Determine the [X, Y] coordinate at the center of the cell enclosing the given text.  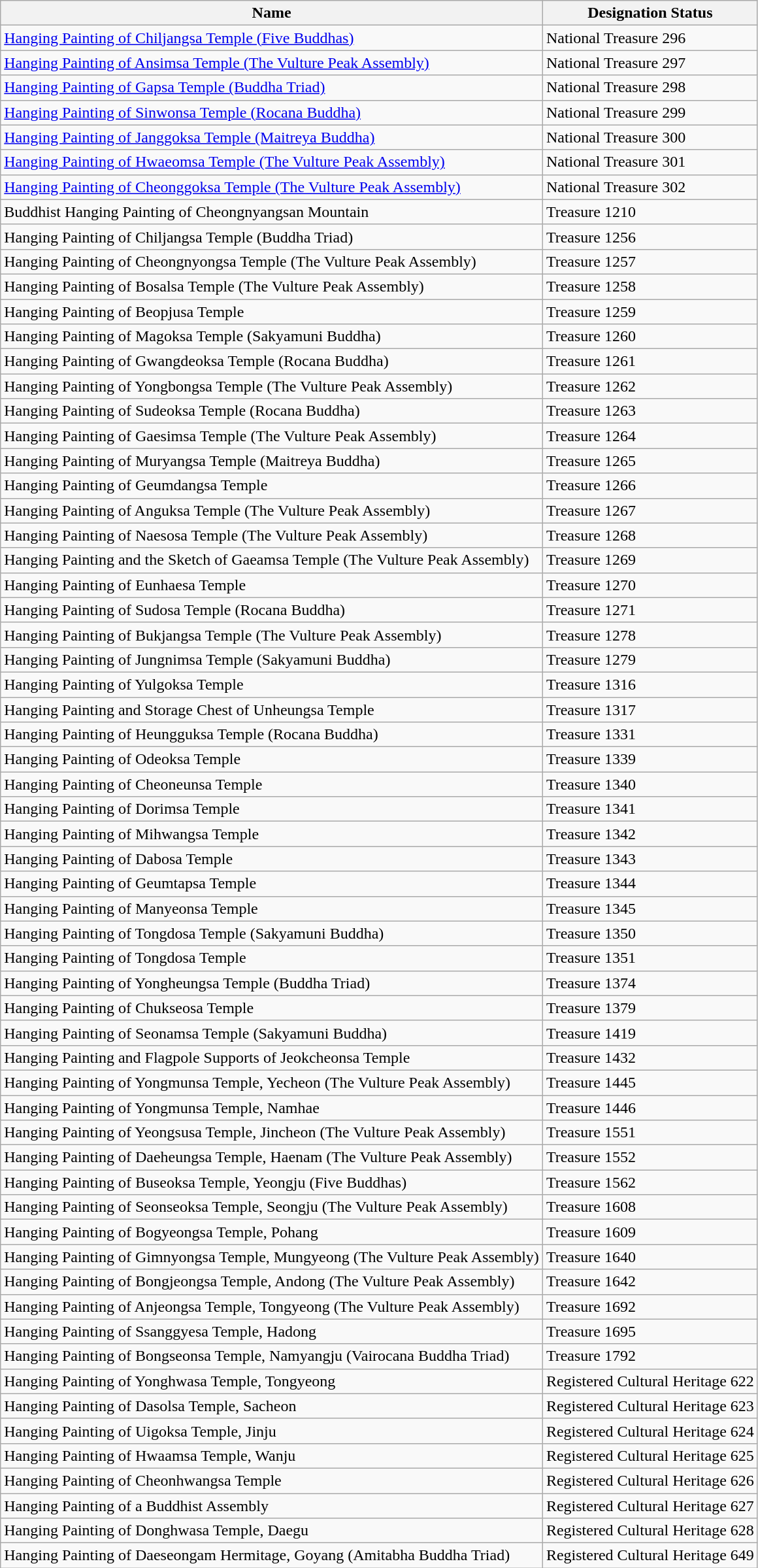
Treasure 1445 [650, 1082]
Hanging Painting of Uigoksa Temple, Jinju [272, 1431]
Treasure 1609 [650, 1232]
Treasure 1271 [650, 610]
Hanging Painting of Mihwangsa Temple [272, 834]
Hanging Painting of Heungguksa Temple (Rocana Buddha) [272, 735]
Treasure 1642 [650, 1282]
Hanging Painting of Cheongnyongsa Temple (The Vulture Peak Assembly) [272, 261]
Treasure 1278 [650, 635]
Treasure 1340 [650, 784]
Treasure 1257 [650, 261]
Hanging Painting of Eunhaesa Temple [272, 585]
Hanging Painting of Chukseosa Temple [272, 1008]
National Treasure 296 [650, 38]
Treasure 1279 [650, 659]
Hanging Painting of Bongseonsa Temple, Namyangju (Vairocana Buddha Triad) [272, 1356]
National Treasure 300 [650, 137]
Hanging Painting of Yongbongsa Temple (The Vulture Peak Assembly) [272, 386]
Hanging Painting of Daeseongam Hermitage, Goyang (Amitabha Buddha Triad) [272, 1556]
Hanging Painting of Hwaeomsa Temple (The Vulture Peak Assembly) [272, 162]
Hanging Painting of a Buddhist Assembly [272, 1505]
Hanging Painting of Magoksa Temple (Sakyamuni Buddha) [272, 337]
Treasure 1432 [650, 1058]
Treasure 1270 [650, 585]
Treasure 1640 [650, 1257]
Treasure 1608 [650, 1207]
Hanging Painting of Beopjusa Temple [272, 312]
National Treasure 301 [650, 162]
Hanging Painting of Bukjangsa Temple (The Vulture Peak Assembly) [272, 635]
Treasure 1256 [650, 237]
Hanging Painting of Yonghwasa Temple, Tongyeong [272, 1381]
Name [272, 13]
Hanging Painting of Sudosa Temple (Rocana Buddha) [272, 610]
Hanging Painting of Odeoksa Temple [272, 759]
Hanging Painting of Yeongsusa Temple, Jincheon (The Vulture Peak Assembly) [272, 1133]
Treasure 1268 [650, 535]
Hanging Painting of Yongmunsa Temple, Yecheon (The Vulture Peak Assembly) [272, 1082]
Hanging Painting of Yongheungsa Temple (Buddha Triad) [272, 983]
Treasure 1267 [650, 510]
Hanging Painting of Janggoksa Temple (Maitreya Buddha) [272, 137]
Hanging Painting of Chiljangsa Temple (Buddha Triad) [272, 237]
National Treasure 297 [650, 63]
Hanging Painting of Geumdangsa Temple [272, 486]
Hanging Painting of Manyeonsa Temple [272, 909]
Hanging Painting of Muryangsa Temple (Maitreya Buddha) [272, 461]
Hanging Painting of Jungnimsa Temple (Sakyamuni Buddha) [272, 659]
Hanging Painting of Cheoneunsa Temple [272, 784]
Hanging Painting of Sudeoksa Temple (Rocana Buddha) [272, 411]
National Treasure 299 [650, 112]
Treasure 1317 [650, 709]
Treasure 1695 [650, 1331]
Hanging Painting of Gapsa Temple (Buddha Triad) [272, 88]
Hanging Painting of Tongdosa Temple (Sakyamuni Buddha) [272, 933]
Hanging Painting of Seonamsa Temple (Sakyamuni Buddha) [272, 1033]
Hanging Painting and the Sketch of Gaeamsa Temple (The Vulture Peak Assembly) [272, 560]
Registered Cultural Heritage 626 [650, 1480]
National Treasure 298 [650, 88]
Hanging Painting of Naesosa Temple (The Vulture Peak Assembly) [272, 535]
Hanging Painting of Ansimsa Temple (The Vulture Peak Assembly) [272, 63]
Hanging Painting of Tongdosa Temple [272, 958]
Hanging Painting and Flagpole Supports of Jeokcheonsa Temple [272, 1058]
Treasure 1419 [650, 1033]
Treasure 1342 [650, 834]
Hanging Painting of Daeheungsa Temple, Haenam (The Vulture Peak Assembly) [272, 1158]
Hanging Painting of Dorimsa Temple [272, 809]
Hanging Painting of Sinwonsa Temple (Rocana Buddha) [272, 112]
Treasure 1344 [650, 884]
Treasure 1258 [650, 286]
Treasure 1692 [650, 1307]
Treasure 1374 [650, 983]
Treasure 1552 [650, 1158]
Treasure 1379 [650, 1008]
Hanging Painting of Gwangdeoksa Temple (Rocana Buddha) [272, 361]
Registered Cultural Heritage 622 [650, 1381]
Treasure 1351 [650, 958]
Treasure 1265 [650, 461]
Registered Cultural Heritage 649 [650, 1556]
Treasure 1350 [650, 933]
Hanging Painting of Bongjeongsa Temple, Andong (The Vulture Peak Assembly) [272, 1282]
Hanging Painting of Seonseoksa Temple, Seongju (The Vulture Peak Assembly) [272, 1207]
Treasure 1339 [650, 759]
Hanging Painting of Geumtapsa Temple [272, 884]
Registered Cultural Heritage 624 [650, 1431]
Hanging Painting of Cheonhwangsa Temple [272, 1480]
Treasure 1343 [650, 859]
Hanging Painting of Ssanggyesa Temple, Hadong [272, 1331]
Treasure 1341 [650, 809]
Hanging Painting of Hwaamsa Temple, Wanju [272, 1456]
National Treasure 302 [650, 187]
Treasure 1551 [650, 1133]
Treasure 1260 [650, 337]
Hanging Painting of Gimnyongsa Temple, Mungyeong (The Vulture Peak Assembly) [272, 1257]
Treasure 1261 [650, 361]
Treasure 1345 [650, 909]
Hanging Painting of Anguksa Temple (The Vulture Peak Assembly) [272, 510]
Hanging Painting of Anjeongsa Temple, Tongyeong (The Vulture Peak Assembly) [272, 1307]
Treasure 1446 [650, 1108]
Treasure 1316 [650, 684]
Hanging Painting of Chiljangsa Temple (Five Buddhas) [272, 38]
Treasure 1210 [650, 212]
Designation Status [650, 13]
Hanging Painting of Yongmunsa Temple, Namhae [272, 1108]
Registered Cultural Heritage 623 [650, 1406]
Hanging Painting of Cheonggoksa Temple (The Vulture Peak Assembly) [272, 187]
Hanging Painting of Dasolsa Temple, Sacheon [272, 1406]
Hanging Painting of Bosalsa Temple (The Vulture Peak Assembly) [272, 286]
Hanging Painting of Yulgoksa Temple [272, 684]
Treasure 1262 [650, 386]
Treasure 1792 [650, 1356]
Buddhist Hanging Painting of Cheongnyangsan Mountain [272, 212]
Hanging Painting of Buseoksa Temple, Yeongju (Five Buddhas) [272, 1182]
Hanging Painting and Storage Chest of Unheungsa Temple [272, 709]
Hanging Painting of Gaesimsa Temple (The Vulture Peak Assembly) [272, 436]
Treasure 1266 [650, 486]
Treasure 1269 [650, 560]
Registered Cultural Heritage 628 [650, 1531]
Hanging Painting of Donghwasa Temple, Daegu [272, 1531]
Treasure 1263 [650, 411]
Hanging Painting of Bogyeongsa Temple, Pohang [272, 1232]
Treasure 1264 [650, 436]
Treasure 1331 [650, 735]
Treasure 1562 [650, 1182]
Registered Cultural Heritage 627 [650, 1505]
Treasure 1259 [650, 312]
Registered Cultural Heritage 625 [650, 1456]
Hanging Painting of Dabosa Temple [272, 859]
